Detect which cell encompasses the target text, then output its [x, y] center coordinate. 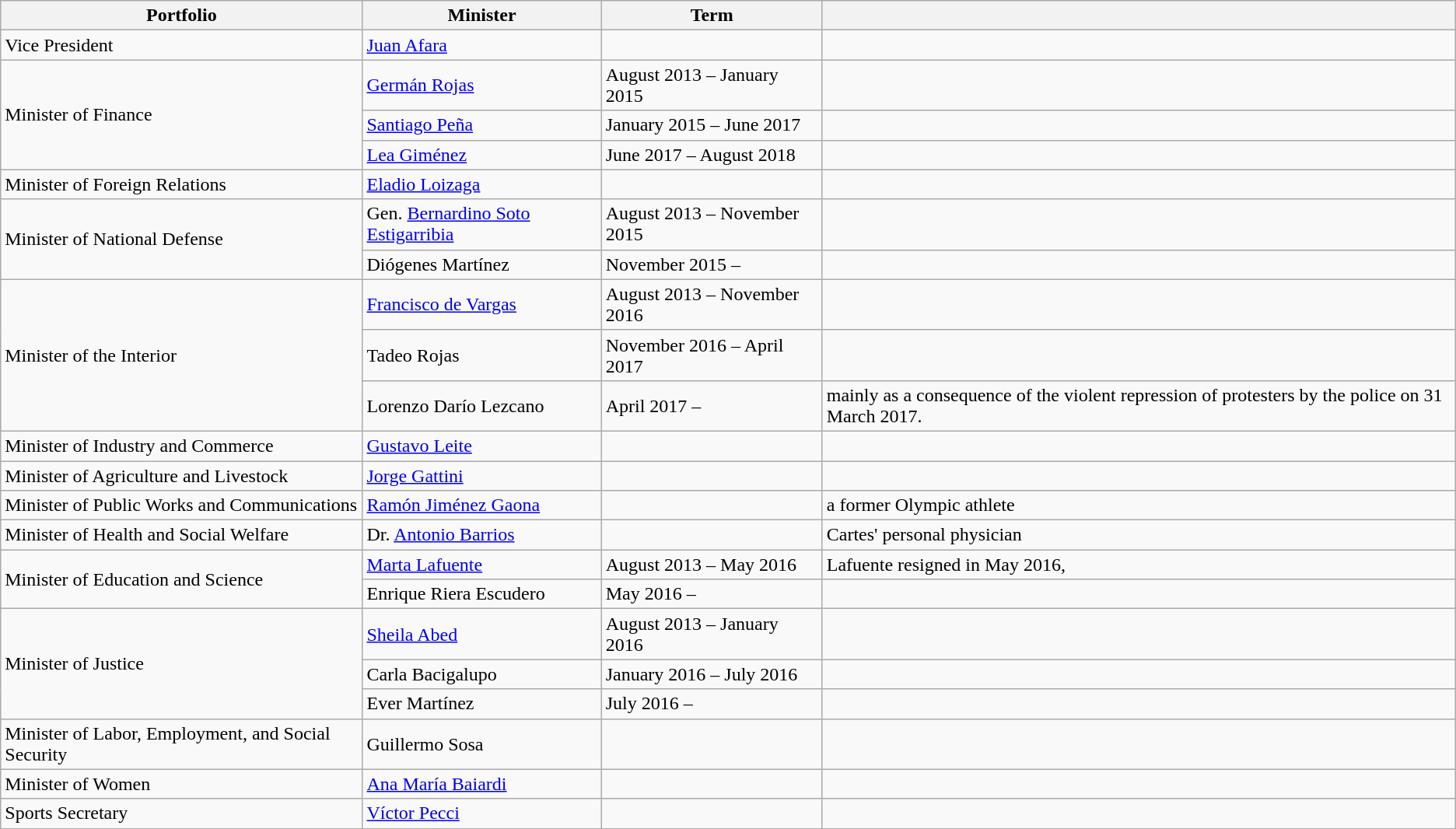
January 2016 – July 2016 [712, 674]
Ana María Baiardi [482, 784]
July 2016 – [712, 704]
Víctor Pecci [482, 813]
Minister of Public Works and Communications [182, 505]
Cartes' personal physician [1139, 535]
August 2013 – November 2016 [712, 305]
Minister of Health and Social Welfare [182, 535]
Minister of Labor, Employment, and Social Security [182, 743]
Lafuente resigned in May 2016, [1139, 565]
Minister of Agriculture and Livestock [182, 475]
Minister of Education and Science [182, 579]
Term [712, 16]
November 2016 – April 2017 [712, 355]
Minister of Finance [182, 115]
Minister of Women [182, 784]
Santiago Peña [482, 125]
August 2013 – November 2015 [712, 224]
Juan Afara [482, 45]
Lea Giménez [482, 155]
Carla Bacigalupo [482, 674]
May 2016 – [712, 594]
Lorenzo Darío Lezcano [482, 406]
Gustavo Leite [482, 446]
Portfolio [182, 16]
Minister [482, 16]
June 2017 – August 2018 [712, 155]
Enrique Riera Escudero [482, 594]
Eladio Loizaga [482, 184]
a former Olympic athlete [1139, 505]
Germán Rojas [482, 86]
Minister of Foreign Relations [182, 184]
Diógenes Martínez [482, 264]
January 2015 – June 2017 [712, 125]
Francisco de Vargas [482, 305]
Ramón Jiménez Gaona [482, 505]
Guillermo Sosa [482, 743]
Minister of National Defense [182, 240]
Minister of the Interior [182, 355]
Marta Lafuente [482, 565]
Gen. Bernardino Soto Estigarribia [482, 224]
Sports Secretary [182, 813]
August 2013 – January 2016 [712, 635]
Sheila Abed [482, 635]
Minister of Industry and Commerce [182, 446]
August 2013 – January 2015 [712, 86]
Tadeo Rojas [482, 355]
August 2013 – May 2016 [712, 565]
Dr. Antonio Barrios [482, 535]
Vice President [182, 45]
mainly as a consequence of the violent repression of protesters by the police on 31 March 2017. [1139, 406]
Minister of Justice [182, 664]
April 2017 – [712, 406]
Jorge Gattini [482, 475]
November 2015 – [712, 264]
Ever Martínez [482, 704]
